Extract the (x, y) coordinate from the center of the cell holding the provided text.  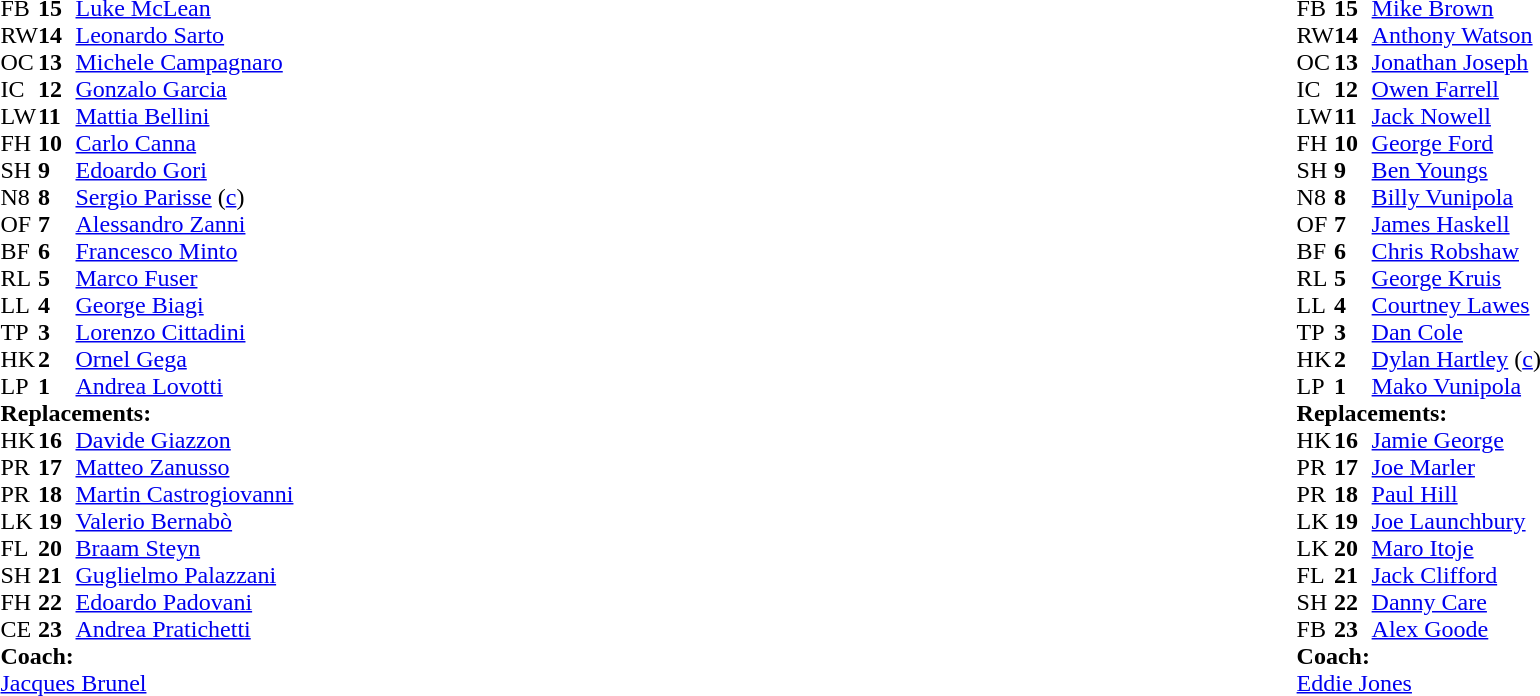
Martin Castrogiovanni (185, 494)
Andrea Pratichetti (185, 630)
Davide Giazzon (185, 440)
Valerio Bernabò (185, 522)
Replacements: (146, 414)
Marco Fuser (185, 278)
Gonzalo Garcia (185, 90)
George Biagi (185, 306)
Andrea Lovotti (185, 386)
Guglielmo Palazzani (185, 576)
Francesco Minto (185, 252)
CE (19, 630)
FB (1316, 630)
Carlo Canna (185, 144)
Coach: (146, 656)
Michele Campagnaro (185, 62)
Lorenzo Cittadini (185, 332)
Braam Steyn (185, 548)
Ornel Gega (185, 360)
Sergio Parisse (c) (185, 198)
Edoardo Gori (185, 170)
Edoardo Padovani (185, 602)
Alessandro Zanni (185, 224)
Mattia Bellini (185, 116)
Leonardo Sarto (185, 36)
Matteo Zanusso (185, 468)
